For the text-containing cell, return its midpoint in [x, y] coordinate format. 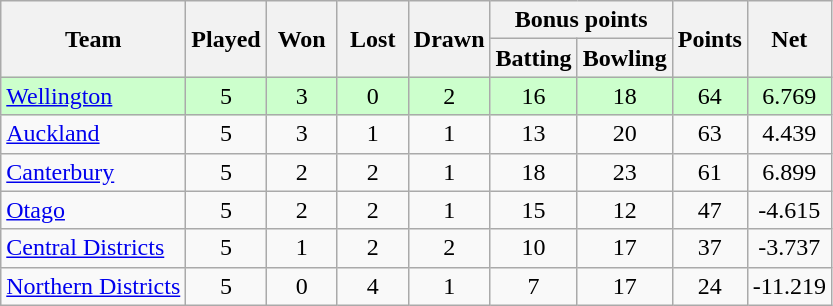
Wellington [94, 96]
-11.219 [789, 286]
Northern Districts [94, 286]
Otago [94, 210]
Net [789, 39]
64 [710, 96]
Won [302, 39]
Drawn [449, 39]
23 [624, 172]
7 [534, 286]
15 [534, 210]
16 [534, 96]
Points [710, 39]
Played [226, 39]
6.899 [789, 172]
Team [94, 39]
24 [710, 286]
Batting [534, 58]
-4.615 [789, 210]
63 [710, 134]
4 [372, 286]
61 [710, 172]
13 [534, 134]
Bowling [624, 58]
37 [710, 248]
4.439 [789, 134]
47 [710, 210]
Lost [372, 39]
Central Districts [94, 248]
Canterbury [94, 172]
Auckland [94, 134]
6.769 [789, 96]
-3.737 [789, 248]
12 [624, 210]
10 [534, 248]
Bonus points [581, 20]
20 [624, 134]
